Provide the (X, Y) coordinate of the cell's center where the given text is located.  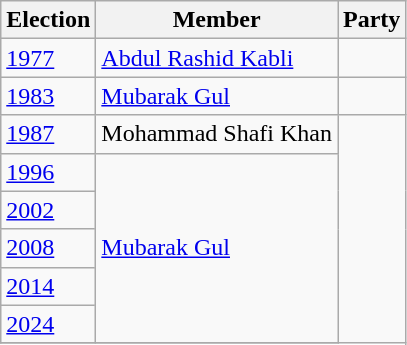
Party (372, 20)
Member (217, 20)
2014 (48, 286)
1996 (48, 172)
2008 (48, 248)
Abdul Rashid Kabli (217, 58)
Election (48, 20)
Mohammad Shafi Khan (217, 134)
2002 (48, 210)
1977 (48, 58)
1983 (48, 96)
1987 (48, 134)
2024 (48, 324)
